Pinpoint the cell where the given text exists, returning its [X, Y] midpoint coordinate. 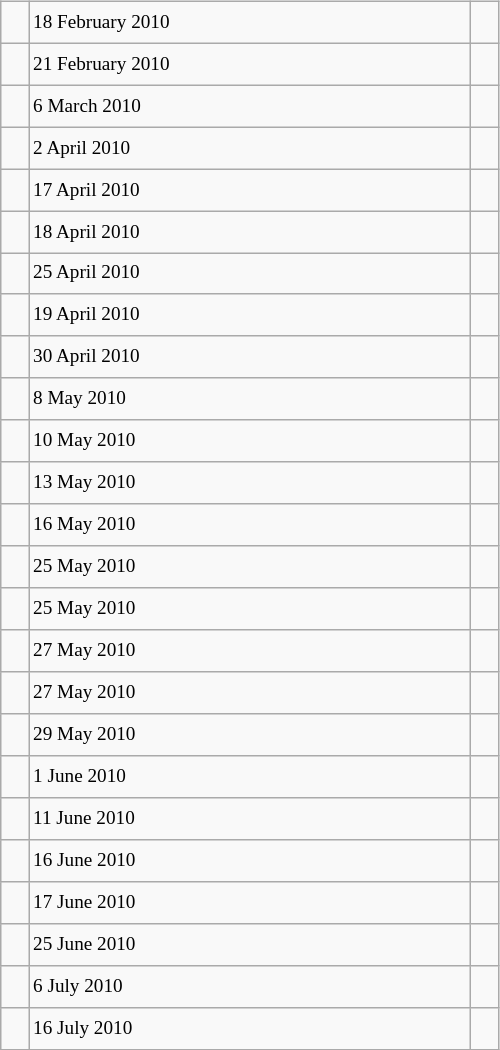
2 April 2010 [249, 148]
18 April 2010 [249, 232]
17 June 2010 [249, 902]
25 June 2010 [249, 944]
21 February 2010 [249, 64]
18 February 2010 [249, 22]
1 June 2010 [249, 777]
25 April 2010 [249, 274]
8 May 2010 [249, 399]
16 July 2010 [249, 1028]
16 June 2010 [249, 861]
11 June 2010 [249, 819]
6 March 2010 [249, 106]
17 April 2010 [249, 190]
13 May 2010 [249, 483]
10 May 2010 [249, 441]
19 April 2010 [249, 315]
29 May 2010 [249, 735]
30 April 2010 [249, 357]
6 July 2010 [249, 986]
16 May 2010 [249, 525]
